Scan for the cell matching the given text and deliver its (x, y) coordinate at center. 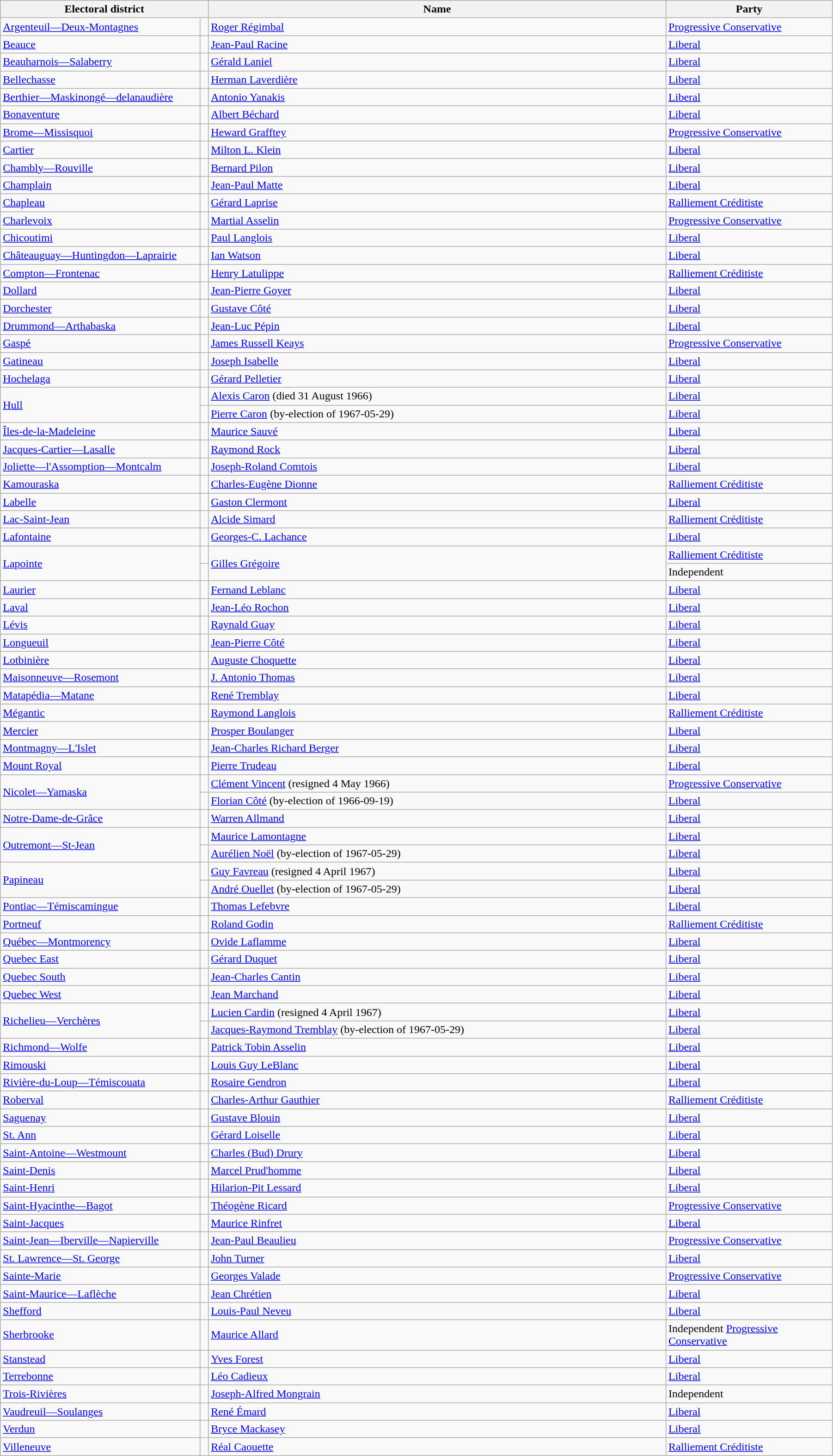
Joseph-Roland Comtois (437, 466)
Raymond Rock (437, 449)
Îles-de-la-Madeleine (100, 431)
Saint-Henri (100, 1188)
Lucien Cardin (resigned 4 April 1967) (437, 1012)
Gérald Laniel (437, 62)
Charles (Bud) Drury (437, 1153)
Villeneuve (100, 1447)
Dollard (100, 291)
René Émard (437, 1412)
Gérard Pelletier (437, 379)
Maurice Rinfret (437, 1223)
Québec—Montmorency (100, 942)
Richmond—Wolfe (100, 1047)
Gaspé (100, 343)
Charles-Arthur Gauthier (437, 1100)
Herman Laverdière (437, 80)
Quebec West (100, 994)
Raymond Langlois (437, 713)
Lac-Saint-Jean (100, 520)
Rosaire Gendron (437, 1083)
Sainte-Marie (100, 1276)
Lafontaine (100, 537)
Shefford (100, 1311)
Saint-Antoine—Westmount (100, 1153)
Verdun (100, 1429)
Independent Progressive Conservative (749, 1335)
Aurélien Noël (by-election of 1967-05-29) (437, 854)
Pierre Trudeau (437, 765)
Jacques-Raymond Tremblay (by-election of 1967-05-29) (437, 1029)
Charlevoix (100, 220)
Jean-Pierre Côté (437, 642)
Name (437, 9)
Brome—Missisquoi (100, 132)
Gilles Grégoire (437, 563)
Joseph-Alfred Mongrain (437, 1394)
St. Ann (100, 1135)
Saint-Jean—Iberville—Napierville (100, 1241)
Réal Caouette (437, 1447)
Terrebonne (100, 1376)
Gustave Blouin (437, 1118)
Gérard Loiselle (437, 1135)
Stanstead (100, 1358)
James Russell Keays (437, 343)
Kamouraska (100, 484)
Jean-Charles Cantin (437, 977)
Joliette—l'Assomption—Montcalm (100, 466)
Chambly—Rouville (100, 167)
Berthier—Maskinongé—delanaudière (100, 97)
Bryce Mackasey (437, 1429)
Milton L. Klein (437, 150)
Gustave Côté (437, 308)
Guy Favreau (resigned 4 April 1967) (437, 871)
Martial Asselin (437, 220)
Raynald Guay (437, 625)
Charles-Eugène Dionne (437, 484)
Georges-C. Lachance (437, 537)
Pontiac—Témiscamingue (100, 906)
Bernard Pilon (437, 167)
Châteauguay—Huntingdon—Laprairie (100, 256)
Quebec South (100, 977)
Ovide Laflamme (437, 942)
Lotbinière (100, 660)
Saint-Maurice—Laflèche (100, 1293)
Henry Latulippe (437, 273)
Gaston Clermont (437, 502)
Albert Béchard (437, 115)
Auguste Choquette (437, 660)
Montmagny—L'Islet (100, 748)
J. Antonio Thomas (437, 678)
St. Lawrence—St. George (100, 1258)
Compton—Frontenac (100, 273)
Saint-Denis (100, 1170)
Laurier (100, 590)
Mercier (100, 730)
Gérard Duquet (437, 959)
Notre-Dame-de-Grâce (100, 819)
Florian Côté (by-election of 1966-09-19) (437, 801)
Quebec East (100, 959)
Maurice Allard (437, 1335)
Lapointe (100, 563)
Bonaventure (100, 115)
Gérard Laprise (437, 202)
Louis Guy LeBlanc (437, 1064)
Roland Godin (437, 924)
André Ouellet (by-election of 1967-05-29) (437, 889)
Dorchester (100, 308)
Party (749, 9)
Jean-Charles Richard Berger (437, 748)
Saint-Jacques (100, 1223)
Argenteuil—Deux-Montagnes (100, 27)
Pierre Caron (by-election of 1967-05-29) (437, 414)
René Tremblay (437, 695)
Vaudreuil—Soulanges (100, 1412)
Chicoutimi (100, 238)
Labelle (100, 502)
Georges Valade (437, 1276)
Sherbrooke (100, 1335)
Papineau (100, 880)
Roger Régimbal (437, 27)
Antonio Yanakis (437, 97)
Mégantic (100, 713)
Marcel Prud'homme (437, 1170)
Gatineau (100, 361)
Jean-Pierre Goyer (437, 291)
Rimouski (100, 1064)
Richelieu—Verchères (100, 1021)
Jean-Léo Rochon (437, 607)
Longueuil (100, 642)
Thomas Lefebvre (437, 906)
Bellechasse (100, 80)
Jean-Paul Racine (437, 44)
John Turner (437, 1258)
Beauharnois—Salaberry (100, 62)
Drummond—Arthabaska (100, 326)
Mount Royal (100, 765)
Jean Marchand (437, 994)
Alcide Simard (437, 520)
Matapédia—Matane (100, 695)
Alexis Caron (died 31 August 1966) (437, 396)
Champlain (100, 185)
Heward Grafftey (437, 132)
Portneuf (100, 924)
Rivière-du-Loup—Témiscouata (100, 1083)
Jean-Luc Pépin (437, 326)
Théogène Ricard (437, 1205)
Jacques-Cartier—Lasalle (100, 449)
Ian Watson (437, 256)
Jean-Paul Matte (437, 185)
Prosper Boulanger (437, 730)
Lévis (100, 625)
Patrick Tobin Asselin (437, 1047)
Joseph Isabelle (437, 361)
Yves Forest (437, 1358)
Beauce (100, 44)
Jean Chrétien (437, 1293)
Electoral district (104, 9)
Hochelaga (100, 379)
Laval (100, 607)
Chapleau (100, 202)
Léo Cadieux (437, 1376)
Louis-Paul Neveu (437, 1311)
Fernand Leblanc (437, 590)
Outremont—St-Jean (100, 845)
Warren Allmand (437, 819)
Clément Vincent (resigned 4 May 1966) (437, 783)
Maurice Sauvé (437, 431)
Trois-Rivières (100, 1394)
Hilarion-Pit Lessard (437, 1188)
Jean-Paul Beaulieu (437, 1241)
Maisonneuve—Rosemont (100, 678)
Hull (100, 405)
Maurice Lamontagne (437, 836)
Cartier (100, 150)
Paul Langlois (437, 238)
Saguenay (100, 1118)
Nicolet—Yamaska (100, 792)
Saint-Hyacinthe—Bagot (100, 1205)
Roberval (100, 1100)
